Provide the [x, y] coordinate of the cell's center where the given text is located.  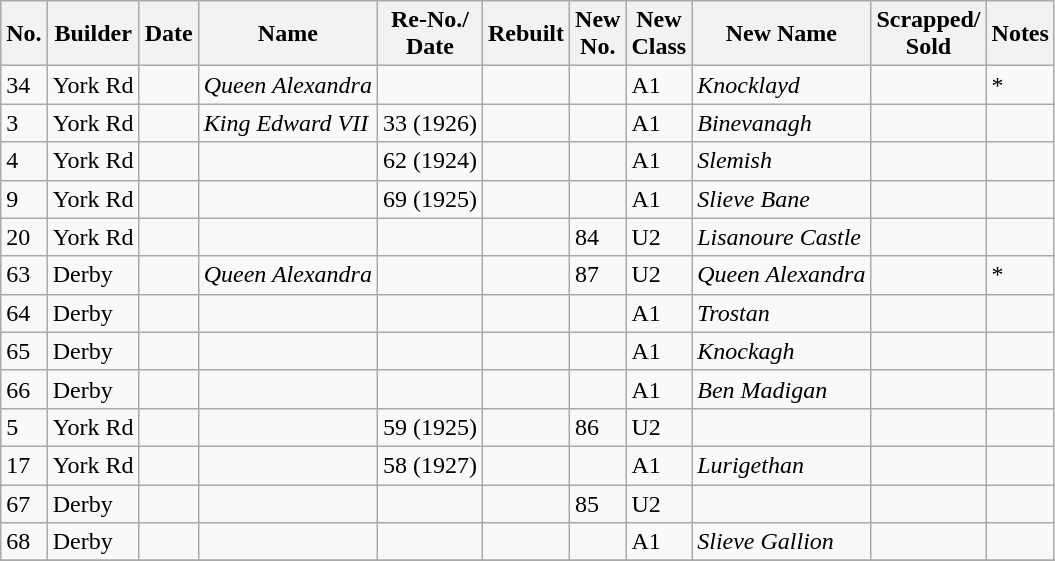
5 [24, 427]
New Class [659, 34]
63 [24, 275]
86 [598, 427]
17 [24, 465]
33 (1926) [430, 123]
Binevanagh [782, 123]
Re-No./ Date [430, 34]
Ben Madigan [782, 389]
Trostan [782, 313]
84 [598, 237]
4 [24, 161]
85 [598, 503]
Builder [93, 34]
Slieve Gallion [782, 542]
Rebuilt [526, 34]
No. [24, 34]
59 (1925) [430, 427]
67 [24, 503]
King Edward VII [288, 123]
62 (1924) [430, 161]
Name [288, 34]
66 [24, 389]
New Name [782, 34]
New No. [598, 34]
34 [24, 85]
65 [24, 351]
Date [168, 34]
3 [24, 123]
9 [24, 199]
64 [24, 313]
Slemish [782, 161]
58 (1927) [430, 465]
Knockagh [782, 351]
Scrapped/ Sold [928, 34]
69 (1925) [430, 199]
Lisanoure Castle [782, 237]
Slieve Bane [782, 199]
Knocklayd [782, 85]
87 [598, 275]
68 [24, 542]
20 [24, 237]
Notes [1020, 34]
Lurigethan [782, 465]
